Pinpoint the cell where the given text exists, returning its [X, Y] midpoint coordinate. 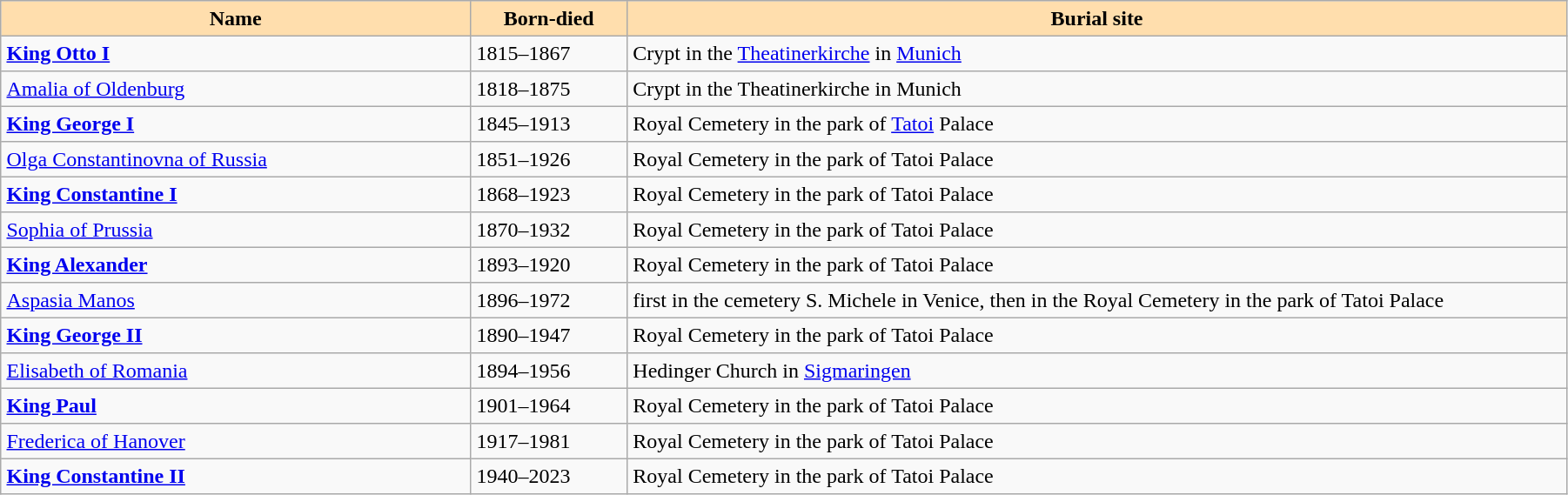
King Paul [236, 405]
Hedinger Church in Sigmaringen [1097, 371]
Frederica of Hanover [236, 441]
Born-died [549, 18]
King Otto I [236, 53]
King George I [236, 124]
1940–2023 [549, 476]
King Constantine II [236, 476]
Sophia of Prussia [236, 230]
1894–1956 [549, 371]
King Constantine I [236, 194]
first in the cemetery S. Michele in Venice, then in the Royal Cemetery in the park of Tatoi Palace [1097, 300]
1890–1947 [549, 335]
1901–1964 [549, 405]
1818–1875 [549, 89]
Aspasia Manos [236, 300]
1896–1972 [549, 300]
1893–1920 [549, 264]
Olga Constantinovna of Russia [236, 159]
Name [236, 18]
King Alexander [236, 264]
1917–1981 [549, 441]
Burial site [1097, 18]
1815–1867 [549, 53]
1868–1923 [549, 194]
Amalia of Oldenburg [236, 89]
1851–1926 [549, 159]
1845–1913 [549, 124]
Elisabeth of Romania [236, 371]
1870–1932 [549, 230]
King George II [236, 335]
